Identify which cell holds the provided text, then report its (x, y) central coordinate. 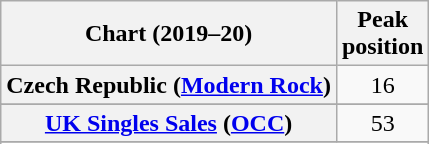
16 (382, 85)
Czech Republic (Modern Rock) (169, 85)
53 (382, 123)
Peakposition (382, 34)
UK Singles Sales (OCC) (169, 123)
Chart (2019–20) (169, 34)
